Output the (x, y) coordinate of the center of the cell containing the given text.  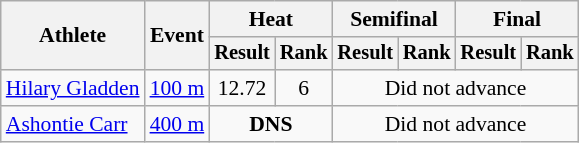
Hilary Gladden (73, 88)
Ashontie Carr (73, 124)
Event (178, 36)
12.72 (242, 88)
100 m (178, 88)
Heat (270, 19)
DNS (270, 124)
Athlete (73, 36)
6 (304, 88)
Final (518, 19)
Semifinal (394, 19)
400 m (178, 124)
